Identify which cell holds the provided text, then report its (x, y) central coordinate. 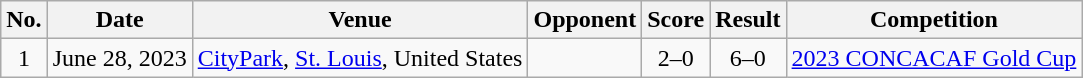
Opponent (585, 20)
Score (676, 20)
6–0 (748, 58)
Date (120, 20)
1 (24, 58)
CityPark, St. Louis, United States (360, 58)
Venue (360, 20)
Result (748, 20)
June 28, 2023 (120, 58)
Competition (934, 20)
2023 CONCACAF Gold Cup (934, 58)
2–0 (676, 58)
No. (24, 20)
